Search for the cell housing the specified text and yield its [x, y] center coordinate. 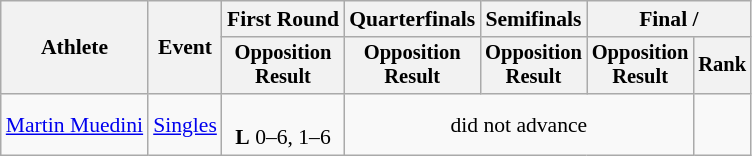
did not advance [518, 124]
Rank [722, 66]
Singles [185, 124]
L 0–6, 1–6 [283, 124]
Martin Muedini [74, 124]
Semifinals [534, 19]
Event [185, 48]
Quarterfinals [412, 19]
Athlete [74, 48]
First Round [283, 19]
Final / [669, 19]
